Locate the cell with the specified text and output its [x, y] center coordinate. 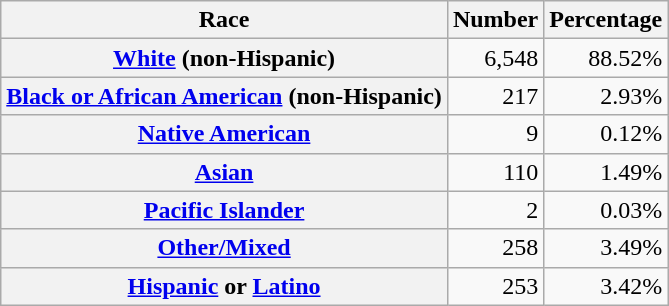
Asian [224, 172]
0.12% [606, 134]
3.49% [606, 248]
0.03% [606, 210]
White (non-Hispanic) [224, 58]
Number [495, 20]
Pacific Islander [224, 210]
258 [495, 248]
253 [495, 286]
3.42% [606, 286]
6,548 [495, 58]
Percentage [606, 20]
Race [224, 20]
88.52% [606, 58]
Other/Mixed [224, 248]
Hispanic or Latino [224, 286]
2 [495, 210]
9 [495, 134]
217 [495, 96]
Native American [224, 134]
110 [495, 172]
1.49% [606, 172]
Black or African American (non-Hispanic) [224, 96]
2.93% [606, 96]
